Scan for the cell matching the given text and deliver its (X, Y) coordinate at center. 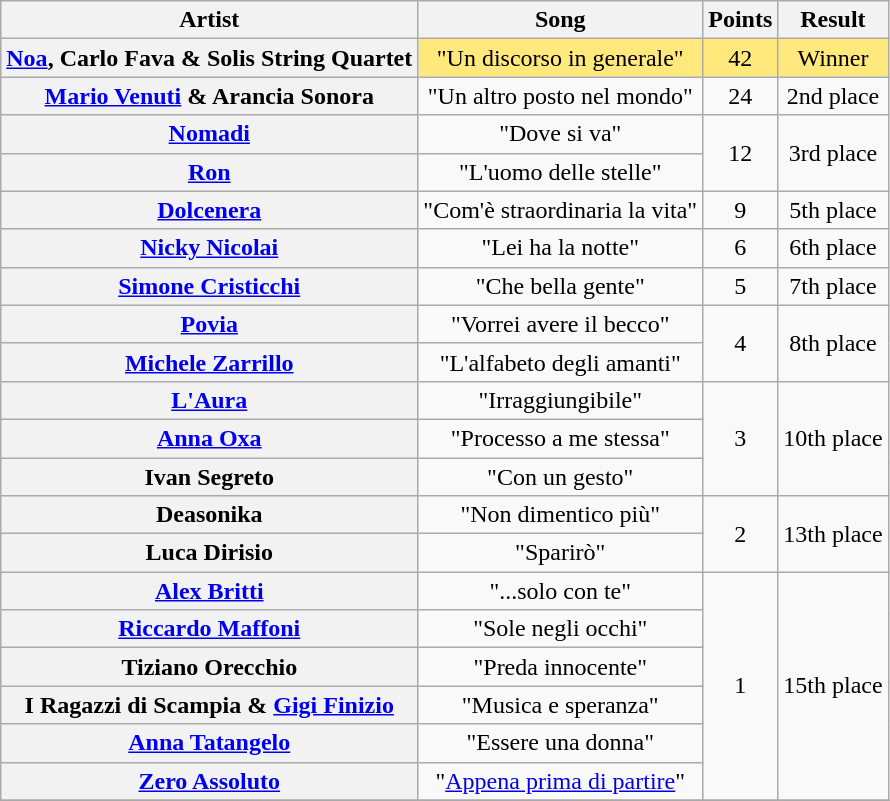
"Lei ha la notte" (560, 248)
Povia (210, 324)
13th place (833, 534)
Dolcenera (210, 210)
9 (740, 210)
2nd place (833, 96)
"Musica e speranza" (560, 705)
Ron (210, 172)
5 (740, 286)
Ivan Segreto (210, 477)
6 (740, 248)
"Con un gesto" (560, 477)
Alex Britti (210, 591)
"Vorrei avere il becco" (560, 324)
Luca Dirisio (210, 553)
Mario Venuti & Arancia Sonora (210, 96)
L'Aura (210, 400)
"Un discorso in generale" (560, 58)
Song (560, 20)
"Dove si va" (560, 134)
"Un altro posto nel mondo" (560, 96)
3rd place (833, 153)
12 (740, 153)
"Processo a me stessa" (560, 438)
10th place (833, 438)
"L'uomo delle stelle" (560, 172)
"Sole negli occhi" (560, 629)
Deasonika (210, 515)
"L'alfabeto degli amanti" (560, 362)
2 (740, 534)
Points (740, 20)
24 (740, 96)
"Non dimentico più" (560, 515)
I Ragazzi di Scampia & Gigi Finizio (210, 705)
"Sparirò" (560, 553)
Zero Assoluto (210, 781)
"Com'è straordinaria la vita" (560, 210)
Tiziano Orecchio (210, 667)
Anna Oxa (210, 438)
Artist (210, 20)
6th place (833, 248)
15th place (833, 686)
Michele Zarrillo (210, 362)
"Essere una donna" (560, 743)
Anna Tatangelo (210, 743)
4 (740, 343)
"Appena prima di partire" (560, 781)
Noa, Carlo Fava & Solis String Quartet (210, 58)
"...solo con te" (560, 591)
7th place (833, 286)
Winner (833, 58)
Result (833, 20)
8th place (833, 343)
3 (740, 438)
Nomadi (210, 134)
5th place (833, 210)
42 (740, 58)
1 (740, 686)
Nicky Nicolai (210, 248)
"Preda innocente" (560, 667)
Simone Cristicchi (210, 286)
Riccardo Maffoni (210, 629)
"Irraggiungibile" (560, 400)
"Che bella gente" (560, 286)
